Provide the (x, y) coordinate of the cell's center where the given text is located.  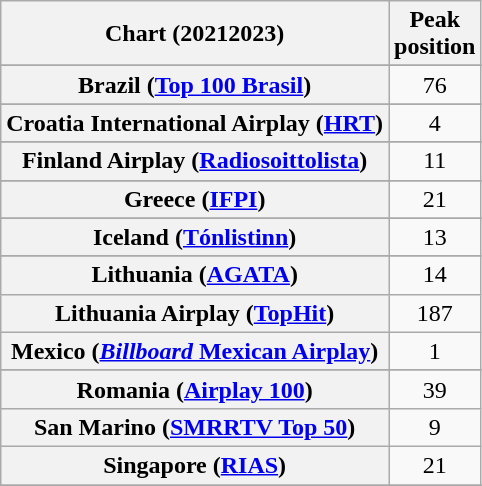
187 (435, 313)
Singapore (RIAS) (195, 465)
76 (435, 85)
Brazil (Top 100 Brasil) (195, 85)
Finland Airplay (Radiosoittolista) (195, 161)
11 (435, 161)
Mexico (Billboard Mexican Airplay) (195, 351)
1 (435, 351)
Romania (Airplay 100) (195, 389)
Greece (IFPI) (195, 199)
13 (435, 237)
Chart (20212023) (195, 34)
Peakposition (435, 34)
Croatia International Airplay (HRT) (195, 123)
Lithuania Airplay (TopHit) (195, 313)
Iceland (Tónlistinn) (195, 237)
San Marino (SMRRTV Top 50) (195, 427)
39 (435, 389)
9 (435, 427)
4 (435, 123)
14 (435, 275)
Lithuania (AGATA) (195, 275)
